Capture the cell that displays the provided text and extract its [x, y] central coordinate. 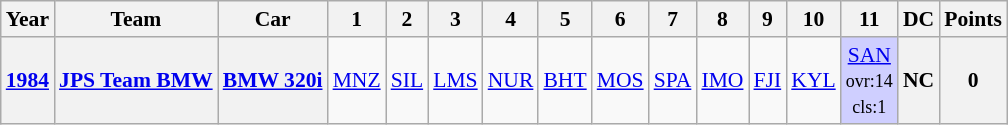
3 [456, 19]
Team [136, 19]
SIL [408, 80]
BMW 320i [273, 80]
9 [767, 19]
NC [918, 80]
NUR [511, 80]
BHT [564, 80]
10 [813, 19]
KYL [813, 80]
Year [28, 19]
6 [620, 19]
1 [357, 19]
Points [973, 19]
Car [273, 19]
2 [408, 19]
5 [564, 19]
MOS [620, 80]
1984 [28, 80]
MNZ [357, 80]
SANovr:14cls:1 [870, 80]
SPA [673, 80]
4 [511, 19]
IMO [722, 80]
DC [918, 19]
8 [722, 19]
0 [973, 80]
11 [870, 19]
JPS Team BMW [136, 80]
LMS [456, 80]
7 [673, 19]
FJI [767, 80]
